Detect which cell encompasses the target text, then output its (X, Y) center coordinate. 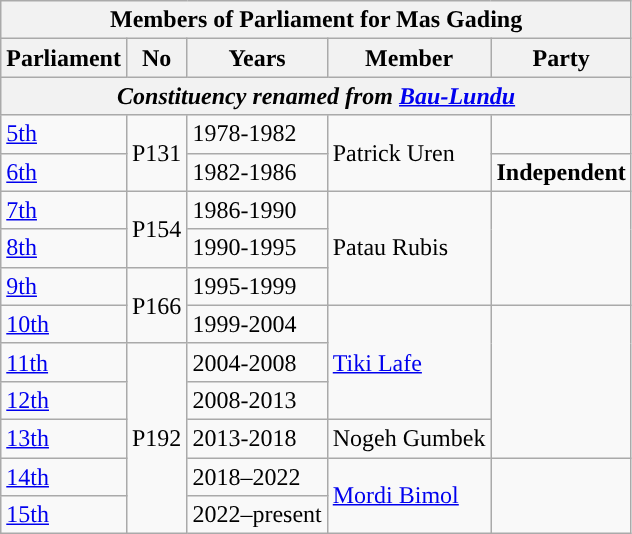
1990-1995 (257, 248)
Patrick Uren (409, 153)
11th (64, 362)
P166 (156, 305)
14th (64, 477)
6th (64, 172)
Constituency renamed from Bau-Lundu (316, 96)
9th (64, 286)
Members of Parliament for Mas Gading (316, 20)
P192 (156, 438)
5th (64, 134)
2022–present (257, 515)
Patau Rubis (409, 248)
No (156, 58)
8th (64, 248)
Party (561, 58)
Mordi Bimol (409, 496)
2013-2018 (257, 438)
1986-1990 (257, 210)
2004-2008 (257, 362)
1999-2004 (257, 324)
Tiki Lafe (409, 362)
Years (257, 58)
Member (409, 58)
15th (64, 515)
12th (64, 400)
10th (64, 324)
13th (64, 438)
1978-1982 (257, 134)
1982-1986 (257, 172)
2008-2013 (257, 400)
7th (64, 210)
1995-1999 (257, 286)
Independent (561, 172)
P131 (156, 153)
P154 (156, 229)
Nogeh Gumbek (409, 438)
Parliament (64, 58)
2018–2022 (257, 477)
